For the text-containing cell, return its midpoint in [X, Y] coordinate format. 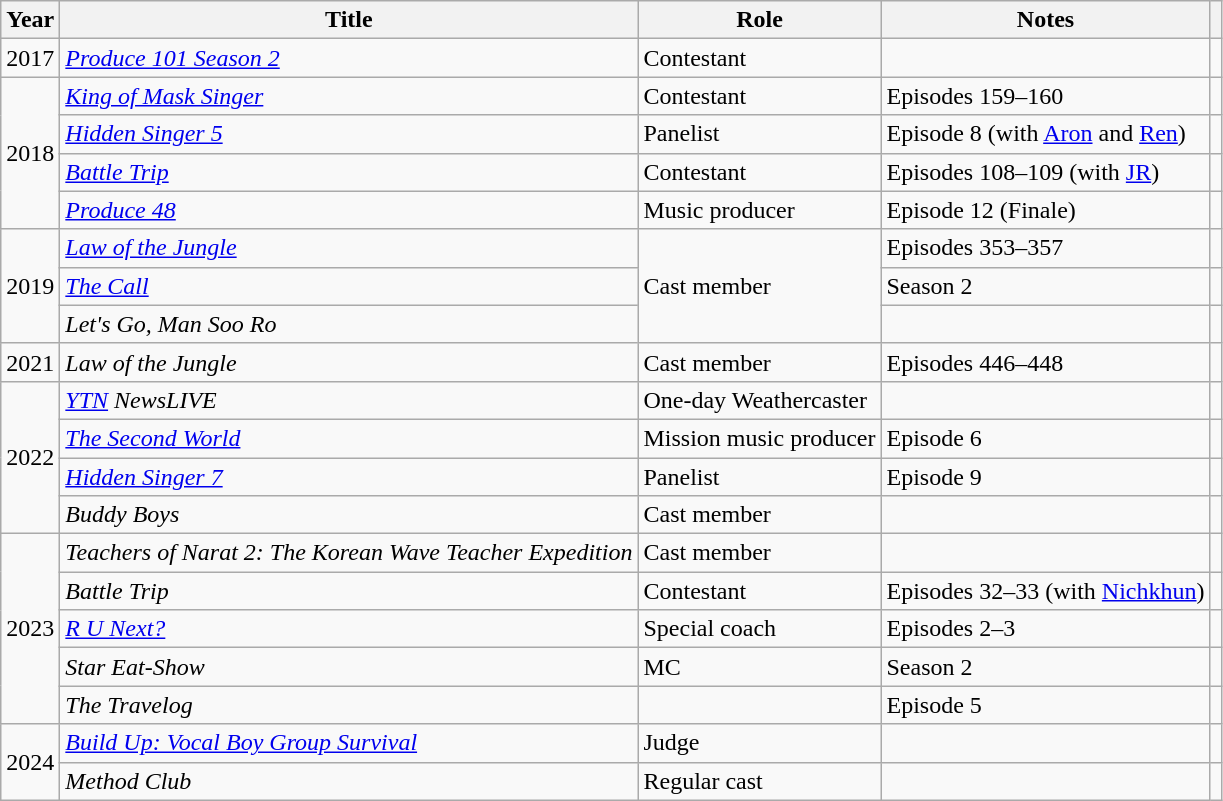
The Travelog [349, 705]
Year [30, 20]
Title [349, 20]
The Second World [349, 438]
Episodes 446–448 [1046, 362]
2023 [30, 629]
Episodes 32–33 (with Nichkhun) [1046, 591]
Episodes 159–160 [1046, 96]
Produce 101 Season 2 [349, 58]
Regular cast [760, 781]
Episode 8 (with Aron and Ren) [1046, 134]
Buddy Boys [349, 515]
Let's Go, Man Soo Ro [349, 324]
The Call [349, 286]
King of Mask Singer [349, 96]
Role [760, 20]
2021 [30, 362]
MC [760, 667]
Build Up: Vocal Boy Group Survival [349, 743]
2018 [30, 153]
Episode 12 (Finale) [1046, 210]
One-day Weathercaster [760, 400]
Episodes 2–3 [1046, 629]
Mission music producer [760, 438]
Hidden Singer 7 [349, 477]
Hidden Singer 5 [349, 134]
R U Next? [349, 629]
Method Club [349, 781]
Episodes 353–357 [1046, 248]
Special coach [760, 629]
2019 [30, 286]
Produce 48 [349, 210]
Notes [1046, 20]
Music producer [760, 210]
Episodes 108–109 (with JR) [1046, 172]
Teachers of Narat 2: The Korean Wave Teacher Expedition [349, 553]
Episode 6 [1046, 438]
2017 [30, 58]
YTN NewsLIVE [349, 400]
Judge [760, 743]
Star Eat-Show [349, 667]
Episode 5 [1046, 705]
2024 [30, 762]
Episode 9 [1046, 477]
2022 [30, 457]
